Find where the given text appears and provide that cell's center as (x, y) coordinate. 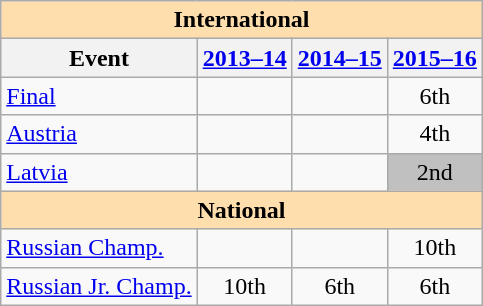
2nd (434, 172)
National (242, 210)
Russian Champ. (99, 248)
Event (99, 58)
4th (434, 134)
Latvia (99, 172)
2013–14 (244, 58)
Russian Jr. Champ. (99, 286)
Final (99, 96)
2014–15 (340, 58)
Austria (99, 134)
2015–16 (434, 58)
International (242, 20)
